Output the (X, Y) coordinate of the center of the cell containing the given text.  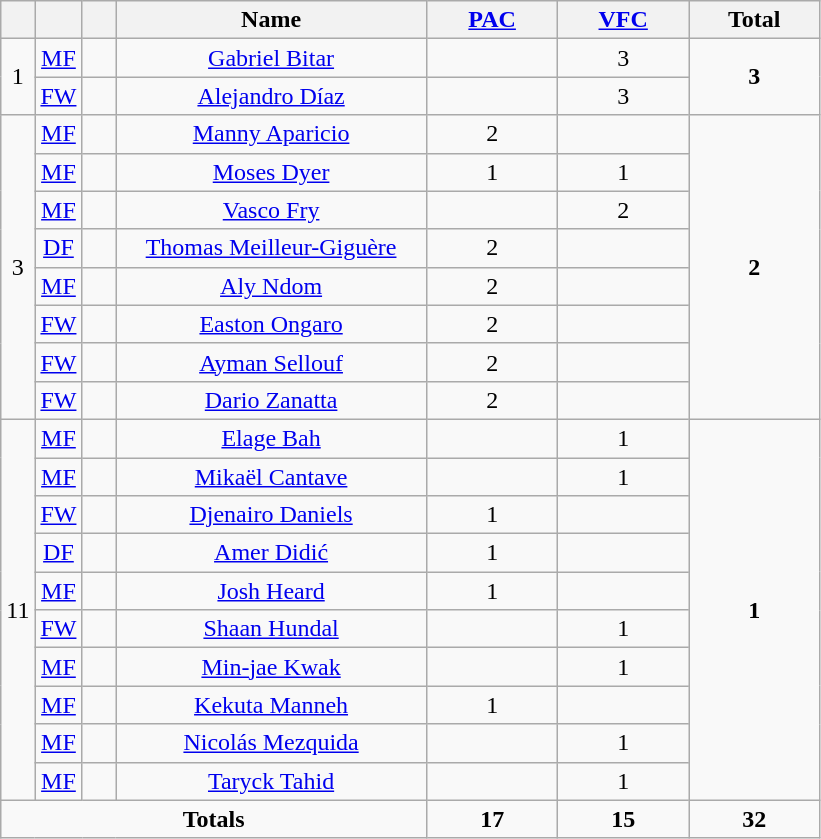
Amer Didić (272, 553)
Total (754, 20)
Ayman Sellouf (272, 362)
Djenairo Daniels (272, 515)
PAC (492, 20)
Kekuta Manneh (272, 705)
Mikaël Cantave (272, 477)
Easton Ongaro (272, 324)
11 (18, 610)
Thomas Meilleur-Giguère (272, 248)
Aly Ndom (272, 286)
Manny Aparicio (272, 134)
Vasco Fry (272, 210)
32 (754, 819)
Josh Heard (272, 591)
Alejandro Díaz (272, 96)
Nicolás Mezquida (272, 743)
17 (492, 819)
Min-jae Kwak (272, 667)
Totals (214, 819)
Dario Zanatta (272, 400)
Gabriel Bitar (272, 58)
15 (624, 819)
Taryck Tahid (272, 781)
Elage Bah (272, 438)
Moses Dyer (272, 172)
Name (272, 20)
VFC (624, 20)
Shaan Hundal (272, 629)
